From the cell containing the given text, extract its center point as [X, Y] coordinate. 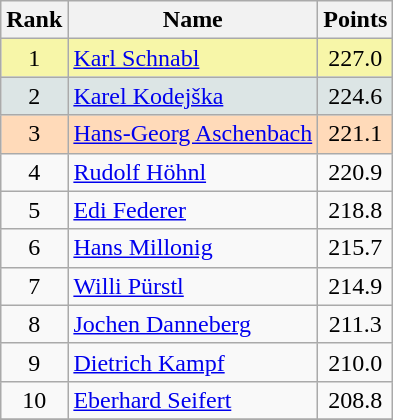
6 [34, 248]
5 [34, 210]
4 [34, 172]
Karl Schnabl [193, 58]
214.9 [356, 286]
Rudolf Höhnl [193, 172]
Willi Pürstl [193, 286]
2 [34, 96]
Jochen Danneberg [193, 324]
10 [34, 400]
224.6 [356, 96]
1 [34, 58]
210.0 [356, 362]
208.8 [356, 400]
7 [34, 286]
211.3 [356, 324]
3 [34, 134]
Points [356, 20]
Rank [34, 20]
Hans Millonig [193, 248]
Dietrich Kampf [193, 362]
Hans-Georg Aschenbach [193, 134]
Karel Kodejška [193, 96]
9 [34, 362]
Edi Federer [193, 210]
8 [34, 324]
218.8 [356, 210]
220.9 [356, 172]
Name [193, 20]
Eberhard Seifert [193, 400]
227.0 [356, 58]
215.7 [356, 248]
221.1 [356, 134]
